Return (x, y) of the center of cell containing provided text 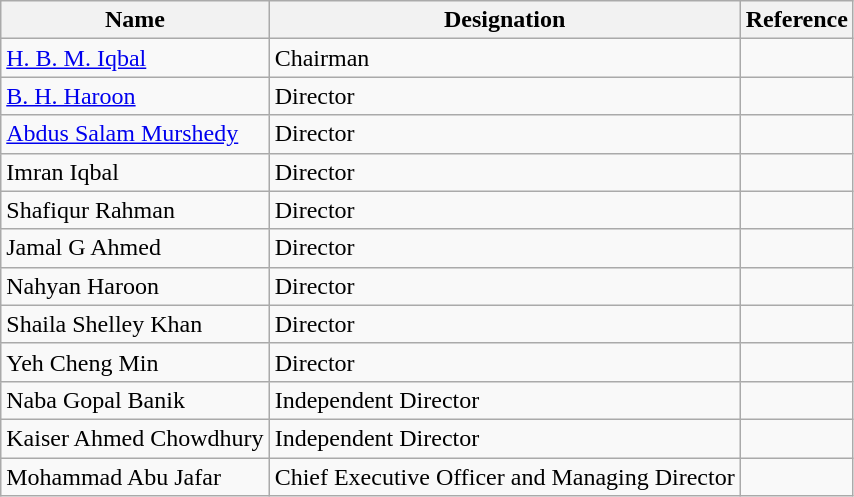
Abdus Salam Murshedy (135, 134)
Mohammad Abu Jafar (135, 477)
Name (135, 20)
Kaiser Ahmed Chowdhury (135, 438)
Naba Gopal Banik (135, 400)
Chief Executive Officer and Managing Director (504, 477)
Yeh Cheng Min (135, 362)
Jamal G Ahmed (135, 248)
Chairman (504, 58)
Nahyan Haroon (135, 286)
Imran Iqbal (135, 172)
H. B. M. Iqbal (135, 58)
B. H. Haroon (135, 96)
Shaila Shelley Khan (135, 324)
Reference (796, 20)
Designation (504, 20)
Shafiqur Rahman (135, 210)
